Extract the (X, Y) coordinate from the center of the cell holding the provided text.  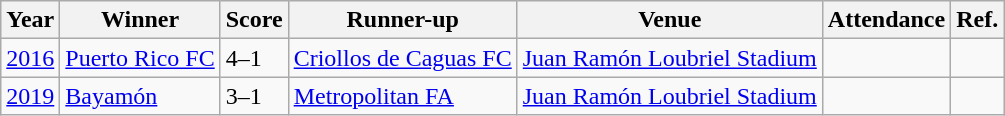
Winner (140, 20)
Puerto Rico FC (140, 58)
2016 (30, 58)
Bayamón (140, 96)
Ref. (978, 20)
Score (254, 20)
2019 (30, 96)
Year (30, 20)
4–1 (254, 58)
Criollos de Caguas FC (402, 58)
3–1 (254, 96)
Runner-up (402, 20)
Venue (670, 20)
Metropolitan FA (402, 96)
Attendance (886, 20)
